For the text-containing cell, return its midpoint in (x, y) coordinate format. 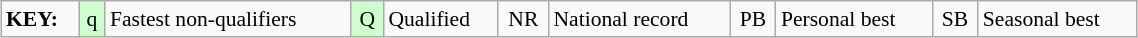
KEY: (40, 19)
NR (523, 19)
PB (753, 19)
Fastest non-qualifiers (228, 19)
q (92, 19)
Personal best (854, 19)
Qualified (440, 19)
National record (639, 19)
Q (367, 19)
Seasonal best (1058, 19)
SB (955, 19)
